From the cell containing the given text, extract its center point as [X, Y] coordinate. 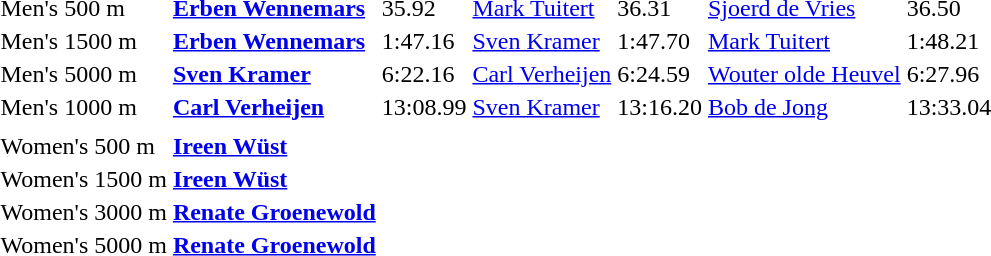
Erben Wennemars [274, 41]
Wouter olde Heuvel [804, 74]
13:16.20 [660, 107]
1:47.16 [424, 41]
6:22.16 [424, 74]
Mark Tuitert [804, 41]
1:47.70 [660, 41]
Bob de Jong [804, 107]
13:08.99 [424, 107]
Renate Groenewold [274, 212]
6:24.59 [660, 74]
